Extract the (X, Y) coordinate from the center of the cell holding the provided text.  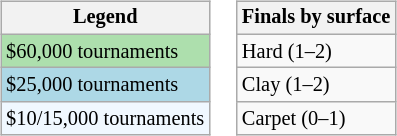
$10/15,000 tournaments (105, 119)
Hard (1–2) (316, 51)
Clay (1–2) (316, 85)
Carpet (0–1) (316, 119)
$25,000 tournaments (105, 85)
Finals by surface (316, 18)
Legend (105, 18)
$60,000 tournaments (105, 51)
